Provide the (X, Y) coordinate of the cell's center where the given text is located.  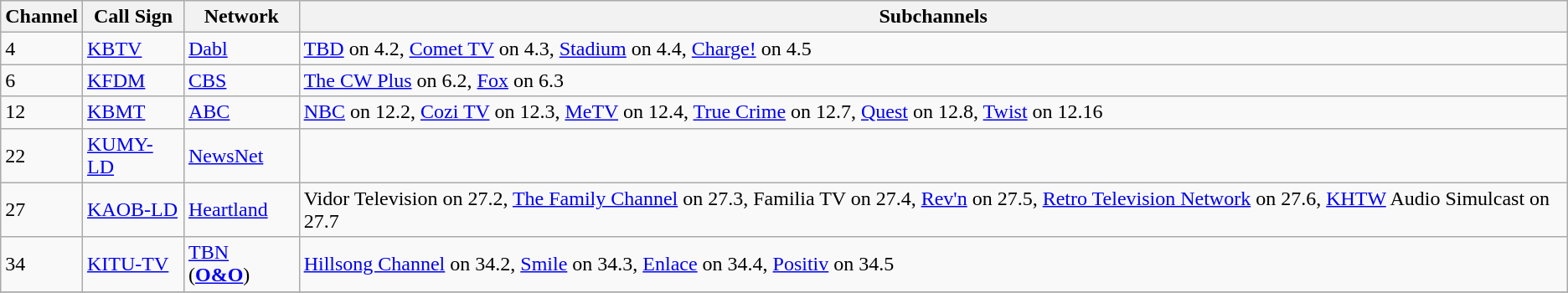
22 (42, 156)
TBD on 4.2, Comet TV on 4.3, Stadium on 4.4, Charge! on 4.5 (933, 49)
KBMT (134, 112)
6 (42, 80)
Dabl (241, 49)
27 (42, 209)
KUMY-LD (134, 156)
KBTV (134, 49)
KITU-TV (134, 265)
4 (42, 49)
12 (42, 112)
KAOB-LD (134, 209)
TBN (O&O) (241, 265)
Call Sign (134, 17)
NewsNet (241, 156)
The CW Plus on 6.2, Fox on 6.3 (933, 80)
Network (241, 17)
Hillsong Channel on 34.2, Smile on 34.3, Enlace on 34.4, Positiv on 34.5 (933, 265)
KFDM (134, 80)
34 (42, 265)
ABC (241, 112)
Channel (42, 17)
NBC on 12.2, Cozi TV on 12.3, MeTV on 12.4, True Crime on 12.7, Quest on 12.8, Twist on 12.16 (933, 112)
Subchannels (933, 17)
CBS (241, 80)
Heartland (241, 209)
